Return [X, Y] of the center of cell containing provided text 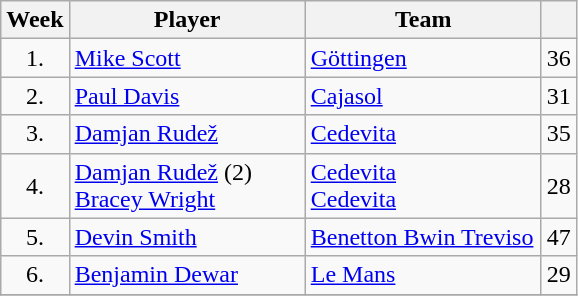
4. [35, 186]
Damjan Rudež [187, 134]
28 [558, 186]
Benetton Bwin Treviso [423, 237]
Cajasol [423, 96]
Devin Smith [187, 237]
36 [558, 58]
1. [35, 58]
29 [558, 275]
Cedevita [423, 134]
Cedevita Cedevita [423, 186]
Team [423, 20]
Benjamin Dewar [187, 275]
5. [35, 237]
47 [558, 237]
Paul Davis [187, 96]
31 [558, 96]
Week [35, 20]
Le Mans [423, 275]
3. [35, 134]
6. [35, 275]
35 [558, 134]
Göttingen [423, 58]
Player [187, 20]
Damjan Rudež (2) Bracey Wright [187, 186]
2. [35, 96]
Mike Scott [187, 58]
